From the cell containing the given text, extract its center point as (x, y) coordinate. 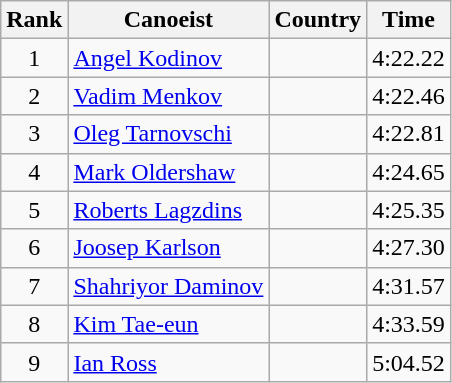
4 (34, 172)
Joosep Karlson (168, 248)
Shahriyor Daminov (168, 286)
Rank (34, 20)
3 (34, 134)
Angel Kodinov (168, 58)
Ian Ross (168, 362)
Roberts Lagzdins (168, 210)
Country (318, 20)
4:31.57 (409, 286)
5:04.52 (409, 362)
Vadim Menkov (168, 96)
4:22.46 (409, 96)
5 (34, 210)
Time (409, 20)
Kim Tae-eun (168, 324)
4:22.81 (409, 134)
2 (34, 96)
8 (34, 324)
1 (34, 58)
4:25.35 (409, 210)
Canoeist (168, 20)
9 (34, 362)
Mark Oldershaw (168, 172)
4:27.30 (409, 248)
4:33.59 (409, 324)
7 (34, 286)
4:24.65 (409, 172)
4:22.22 (409, 58)
6 (34, 248)
Oleg Tarnovschi (168, 134)
